Locate the cell with the specified text and output its (X, Y) center coordinate. 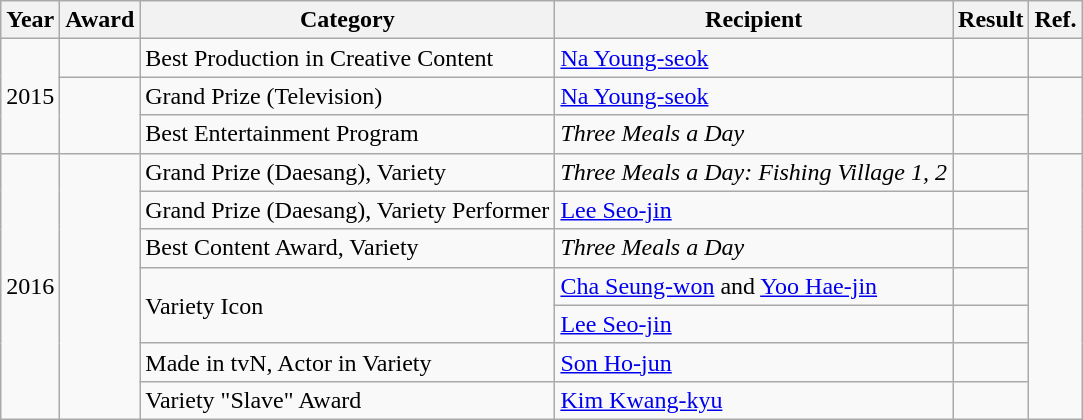
Year (30, 20)
Grand Prize (Daesang), Variety Performer (348, 210)
Result (991, 20)
Recipient (754, 20)
Son Ho-jun (754, 362)
2015 (30, 96)
Best Production in Creative Content (348, 58)
Cha Seung-won and Yoo Hae-jin (754, 286)
Ref. (1056, 20)
Made in tvN, Actor in Variety (348, 362)
Kim Kwang-kyu (754, 400)
Award (100, 20)
Three Meals a Day: Fishing Village 1, 2 (754, 172)
Best Content Award, Variety (348, 248)
Best Entertainment Program (348, 134)
Variety "Slave" Award (348, 400)
2016 (30, 286)
Category (348, 20)
Variety Icon (348, 305)
Grand Prize (Television) (348, 96)
Grand Prize (Daesang), Variety (348, 172)
